Capture the cell that displays the provided text and extract its (X, Y) central coordinate. 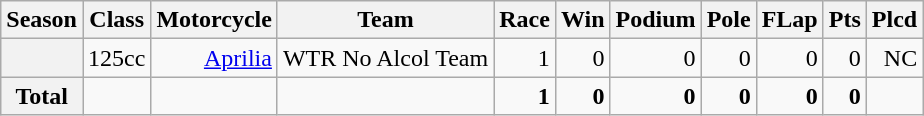
Win (582, 20)
Aprilia (214, 58)
Podium (656, 20)
Plcd (894, 20)
Season (42, 20)
Motorcycle (214, 20)
Race (525, 20)
WTR No Alcol Team (385, 58)
NC (894, 58)
Pole (728, 20)
Team (385, 20)
Class (116, 20)
Total (42, 96)
Pts (844, 20)
FLap (790, 20)
125cc (116, 58)
